Detect which cell encompasses the target text, then output its (x, y) center coordinate. 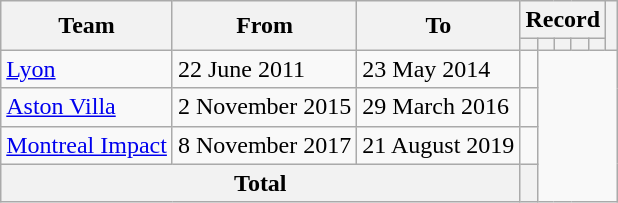
23 May 2014 (438, 69)
Aston Villa (87, 107)
To (438, 26)
29 March 2016 (438, 107)
From (264, 26)
Record (563, 20)
2 November 2015 (264, 107)
21 August 2019 (438, 145)
Lyon (87, 69)
8 November 2017 (264, 145)
Total (260, 183)
Montreal Impact (87, 145)
22 June 2011 (264, 69)
Team (87, 26)
